Detect which cell encompasses the target text, then output its (x, y) center coordinate. 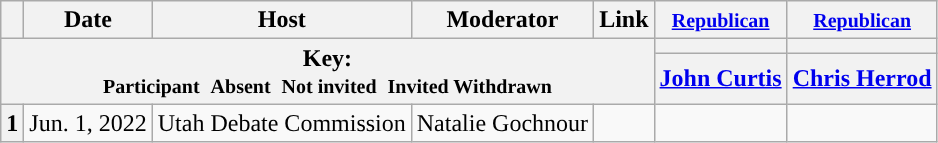
John Curtis (720, 78)
1 (12, 123)
Utah Debate Commission (282, 123)
Natalie Gochnour (502, 123)
Key: Participant Absent Not invited Invited Withdrawn (328, 72)
Jun. 1, 2022 (88, 123)
Date (88, 20)
Link (624, 20)
Host (282, 20)
Chris Herrod (862, 78)
Moderator (502, 20)
